Find where the given text appears and provide that cell's center as [X, Y] coordinate. 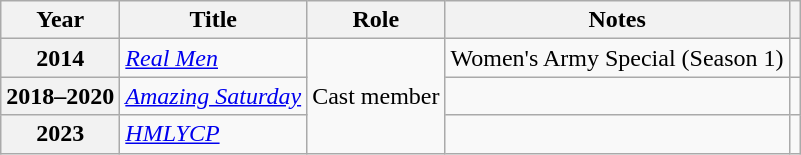
Cast member [376, 96]
Real Men [214, 58]
2023 [60, 134]
Amazing Saturday [214, 96]
Title [214, 20]
HMLYCP [214, 134]
Role [376, 20]
2018–2020 [60, 96]
2014 [60, 58]
Notes [617, 20]
Women's Army Special (Season 1) [617, 58]
Year [60, 20]
